Locate the cell with the specified text and output its [x, y] center coordinate. 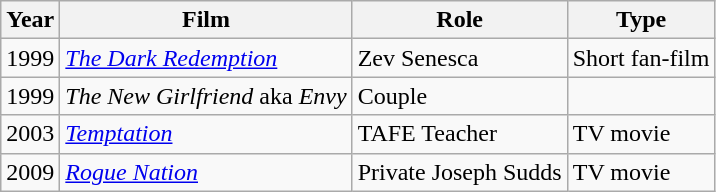
Role [460, 20]
Couple [460, 96]
Type [641, 20]
Temptation [206, 134]
2009 [30, 172]
The Dark Redemption [206, 58]
Zev Senesca [460, 58]
Short fan-film [641, 58]
Private Joseph Sudds [460, 172]
2003 [30, 134]
Year [30, 20]
Rogue Nation [206, 172]
TAFE Teacher [460, 134]
Film [206, 20]
The New Girlfriend aka Envy [206, 96]
